Output the (x, y) coordinate of the center of the cell containing the given text.  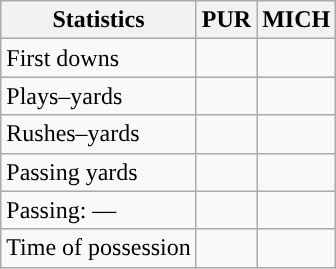
Passing yards (99, 172)
Time of possession (99, 248)
Rushes–yards (99, 134)
MICH (296, 20)
Passing: –– (99, 210)
Plays–yards (99, 96)
PUR (226, 20)
Statistics (99, 20)
First downs (99, 58)
